For the text-containing cell, return its midpoint in [X, Y] coordinate format. 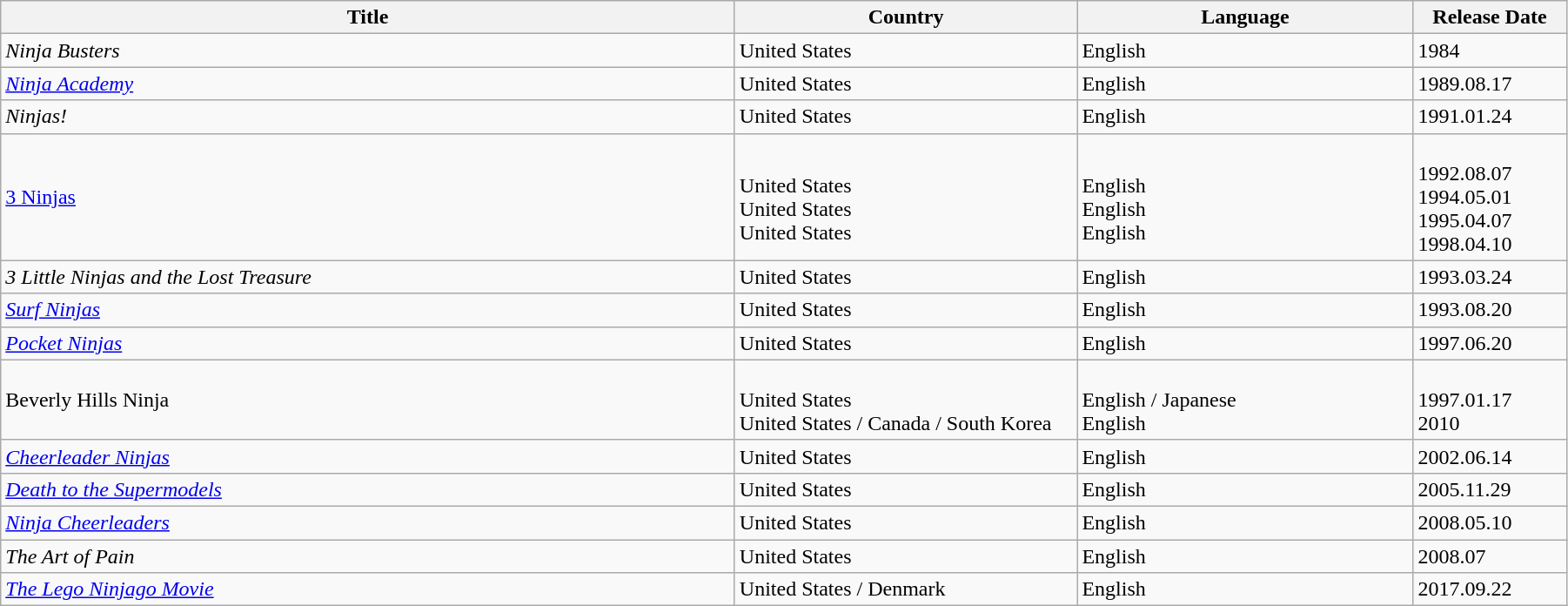
Beverly Hills Ninja [368, 400]
The Art of Pain [368, 556]
1993.03.24 [1490, 277]
2008.07 [1490, 556]
3 Ninjas [368, 197]
1991.01.24 [1490, 117]
2017.09.22 [1490, 589]
The Lego Ninjago Movie [368, 589]
Ninja Cheerleaders [368, 522]
Cheerleader Ninjas [368, 456]
Title [368, 17]
Country [906, 17]
2002.06.14 [1490, 456]
Ninjas! [368, 117]
Ninja Academy [368, 84]
2008.05.10 [1490, 522]
United StatesUnited States / Canada / South Korea [906, 400]
Release Date [1490, 17]
United StatesUnited StatesUnited States [906, 197]
Surf Ninjas [368, 310]
Death to the Supermodels [368, 489]
Pocket Ninjas [368, 343]
1997.01.172010 [1490, 400]
Language [1245, 17]
2005.11.29 [1490, 489]
3 Little Ninjas and the Lost Treasure [368, 277]
Ninja Busters [368, 50]
English / JapaneseEnglish [1245, 400]
1992.08.071994.05.011995.04.071998.04.10 [1490, 197]
1993.08.20 [1490, 310]
EnglishEnglishEnglish [1245, 197]
United States / Denmark [906, 589]
1984 [1490, 50]
1997.06.20 [1490, 343]
1989.08.17 [1490, 84]
